Pinpoint the cell where the given text exists, returning its [x, y] midpoint coordinate. 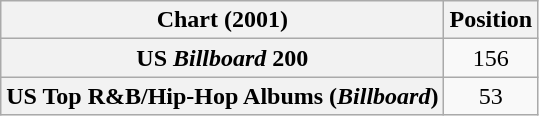
156 [491, 58]
Position [491, 20]
US Billboard 200 [222, 58]
53 [491, 96]
US Top R&B/Hip-Hop Albums (Billboard) [222, 96]
Chart (2001) [222, 20]
